Return the [X, Y] coordinate for the center point of the cell that contains the specified text.  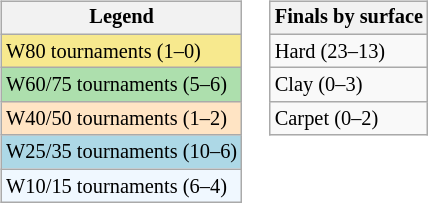
W25/35 tournaments (10–6) [122, 152]
Finals by surface [349, 18]
Carpet (0–2) [349, 119]
W80 tournaments (1–0) [122, 51]
W40/50 tournaments (1–2) [122, 119]
Clay (0–3) [349, 85]
W10/15 tournaments (6–4) [122, 186]
Hard (23–13) [349, 51]
W60/75 tournaments (5–6) [122, 85]
Legend [122, 18]
